From the cell containing the given text, extract its center point as (x, y) coordinate. 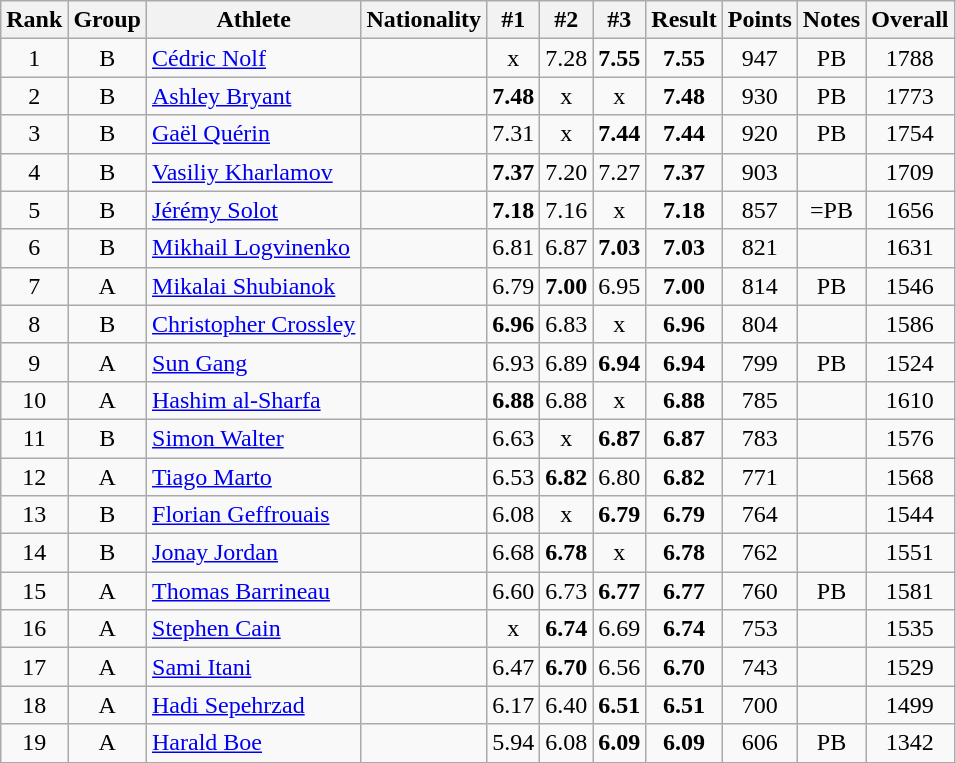
Mikalai Shubianok (254, 286)
11 (34, 438)
6.47 (514, 667)
7.16 (566, 210)
10 (34, 400)
Sami Itani (254, 667)
6.93 (514, 362)
14 (34, 553)
3 (34, 134)
Jonay Jordan (254, 553)
7.27 (620, 172)
1535 (910, 629)
Tiago Marto (254, 477)
Mikhail Logvinenko (254, 248)
762 (760, 553)
1 (34, 58)
Ashley Bryant (254, 96)
7.31 (514, 134)
1610 (910, 400)
Notes (831, 20)
930 (760, 96)
Points (760, 20)
Vasiliy Kharlamov (254, 172)
Harald Boe (254, 743)
764 (760, 515)
760 (760, 591)
13 (34, 515)
1656 (910, 210)
Stephen Cain (254, 629)
753 (760, 629)
6.56 (620, 667)
Result (684, 20)
5.94 (514, 743)
7.28 (566, 58)
Christopher Crossley (254, 324)
771 (760, 477)
17 (34, 667)
Simon Walter (254, 438)
2 (34, 96)
920 (760, 134)
Florian Geffrouais (254, 515)
821 (760, 248)
700 (760, 705)
947 (760, 58)
Sun Gang (254, 362)
6.73 (566, 591)
Jérémy Solot (254, 210)
6.17 (514, 705)
1529 (910, 667)
Gaël Quérin (254, 134)
6.63 (514, 438)
Overall (910, 20)
Hadi Sepehrzad (254, 705)
5 (34, 210)
8 (34, 324)
1586 (910, 324)
6 (34, 248)
7.20 (566, 172)
1568 (910, 477)
1576 (910, 438)
1631 (910, 248)
Rank (34, 20)
6.89 (566, 362)
1551 (910, 553)
16 (34, 629)
6.83 (566, 324)
783 (760, 438)
743 (760, 667)
12 (34, 477)
15 (34, 591)
Thomas Barrineau (254, 591)
6.60 (514, 591)
6.68 (514, 553)
1581 (910, 591)
903 (760, 172)
1773 (910, 96)
1788 (910, 58)
18 (34, 705)
#3 (620, 20)
6.80 (620, 477)
Hashim al-Sharfa (254, 400)
6.40 (566, 705)
804 (760, 324)
4 (34, 172)
814 (760, 286)
Cédric Nolf (254, 58)
#1 (514, 20)
Athlete (254, 20)
1709 (910, 172)
1544 (910, 515)
6.95 (620, 286)
9 (34, 362)
1754 (910, 134)
799 (760, 362)
1342 (910, 743)
1499 (910, 705)
857 (760, 210)
=PB (831, 210)
#2 (566, 20)
785 (760, 400)
6.81 (514, 248)
Group (108, 20)
7 (34, 286)
1524 (910, 362)
606 (760, 743)
6.69 (620, 629)
1546 (910, 286)
19 (34, 743)
6.53 (514, 477)
Nationality (424, 20)
